Pinpoint the cell where the given text exists, returning its (x, y) midpoint coordinate. 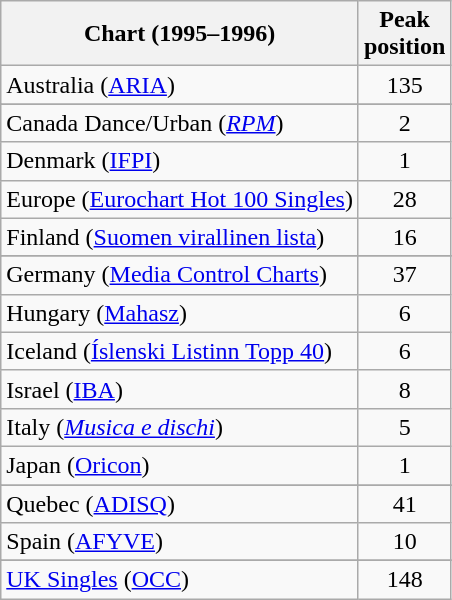
8 (404, 389)
Peakposition (404, 34)
2 (404, 123)
Iceland (Íslenski Listinn Topp 40) (180, 351)
37 (404, 275)
Europe (Eurochart Hot 100 Singles) (180, 199)
Quebec (ADISQ) (180, 503)
41 (404, 503)
Hungary (Mahasz) (180, 313)
Germany (Media Control Charts) (180, 275)
148 (404, 580)
Australia (ARIA) (180, 85)
Israel (IBA) (180, 389)
Finland (Suomen virallinen lista) (180, 237)
5 (404, 427)
Japan (Oricon) (180, 465)
28 (404, 199)
135 (404, 85)
Canada Dance/Urban (RPM) (180, 123)
16 (404, 237)
Spain (AFYVE) (180, 542)
10 (404, 542)
Chart (1995–1996) (180, 34)
Italy (Musica e dischi) (180, 427)
UK Singles (OCC) (180, 580)
Denmark (IFPI) (180, 161)
